Determine the (x, y) coordinate at the center of the cell enclosing the given text.  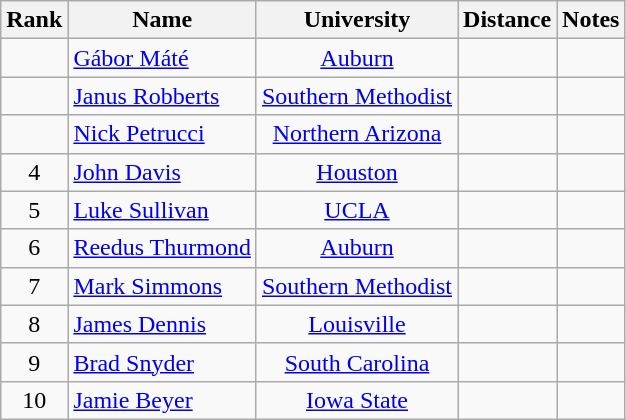
Luke Sullivan (162, 210)
Notes (591, 20)
South Carolina (356, 362)
8 (34, 324)
Brad Snyder (162, 362)
James Dennis (162, 324)
Mark Simmons (162, 286)
Northern Arizona (356, 134)
Houston (356, 172)
UCLA (356, 210)
7 (34, 286)
Janus Robberts (162, 96)
Jamie Beyer (162, 400)
John Davis (162, 172)
Gábor Máté (162, 58)
9 (34, 362)
Reedus Thurmond (162, 248)
6 (34, 248)
University (356, 20)
Nick Petrucci (162, 134)
Rank (34, 20)
4 (34, 172)
Distance (508, 20)
Name (162, 20)
5 (34, 210)
Iowa State (356, 400)
Louisville (356, 324)
10 (34, 400)
